Return the [x, y] coordinate for the center point of the cell that contains the specified text.  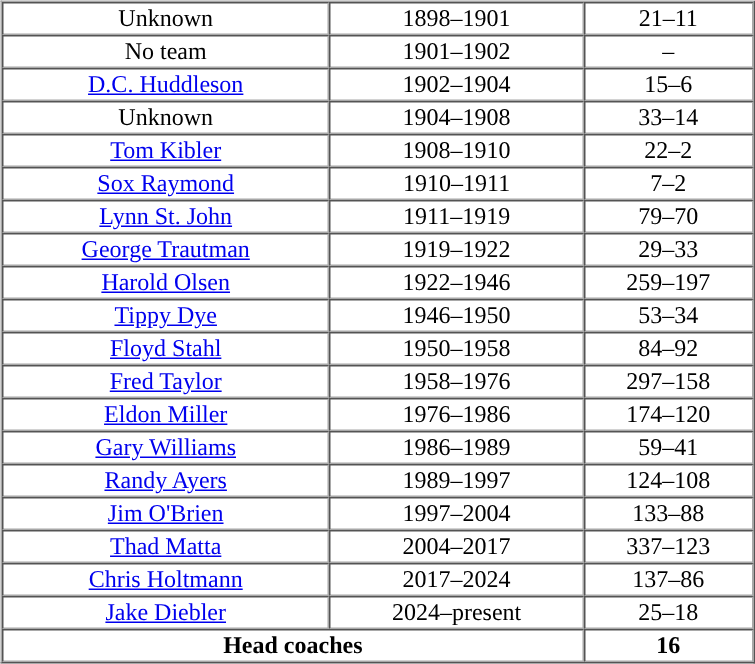
22–2 [668, 150]
84–92 [668, 348]
1908–1910 [456, 150]
– [668, 52]
133–88 [668, 514]
Thad Matta [166, 546]
2004–2017 [456, 546]
No team [166, 52]
259–197 [668, 282]
1901–1902 [456, 52]
174–120 [668, 414]
Sox Raymond [166, 184]
29–33 [668, 250]
53–34 [668, 316]
1910–1911 [456, 184]
25–18 [668, 612]
1922–1946 [456, 282]
2017–2024 [456, 580]
1958–1976 [456, 382]
2024–present [456, 612]
1950–1958 [456, 348]
124–108 [668, 480]
1902–1904 [456, 84]
21–11 [668, 18]
1946–1950 [456, 316]
Tom Kibler [166, 150]
1989–1997 [456, 480]
1976–1986 [456, 414]
Gary Williams [166, 448]
D.C. Huddleson [166, 84]
Jake Diebler [166, 612]
Fred Taylor [166, 382]
297–158 [668, 382]
79–70 [668, 216]
Lynn St. John [166, 216]
Tippy Dye [166, 316]
1986–1989 [456, 448]
337–123 [668, 546]
1997–2004 [456, 514]
1919–1922 [456, 250]
137–86 [668, 580]
1904–1908 [456, 118]
Jim O'Brien [166, 514]
Head coaches [293, 646]
George Trautman [166, 250]
Eldon Miller [166, 414]
1911–1919 [456, 216]
Randy Ayers [166, 480]
Chris Holtmann [166, 580]
33–14 [668, 118]
15–6 [668, 84]
7–2 [668, 184]
16 [668, 646]
59–41 [668, 448]
Harold Olsen [166, 282]
1898–1901 [456, 18]
Floyd Stahl [166, 348]
